Return [x, y] of the center of cell containing provided text 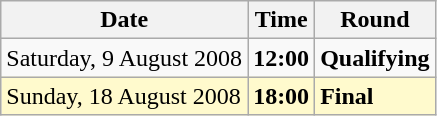
Date [124, 20]
12:00 [282, 58]
Qualifying [375, 58]
18:00 [282, 96]
Time [282, 20]
Sunday, 18 August 2008 [124, 96]
Round [375, 20]
Final [375, 96]
Saturday, 9 August 2008 [124, 58]
